Provide the [x, y] coordinate of the cell's center where the given text is located.  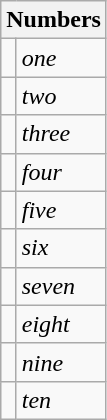
two [61, 96]
Numbers [54, 20]
seven [61, 286]
three [61, 134]
one [61, 58]
four [61, 172]
six [61, 248]
nine [61, 362]
ten [61, 400]
eight [61, 324]
five [61, 210]
